Capture the cell that displays the provided text and extract its (X, Y) central coordinate. 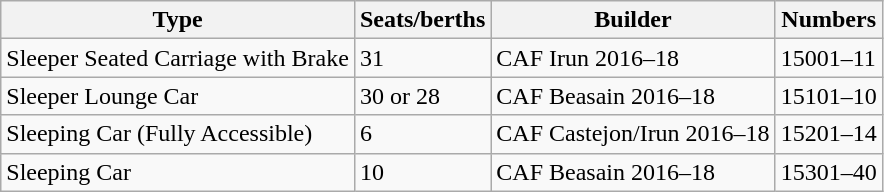
Sleeper Seated Carriage with Brake (178, 58)
Type (178, 20)
15201–14 (828, 134)
31 (422, 58)
15101–10 (828, 96)
15001–11 (828, 58)
10 (422, 172)
CAF Castejon/Irun 2016–18 (633, 134)
6 (422, 134)
30 or 28 (422, 96)
Sleeper Lounge Car (178, 96)
Numbers (828, 20)
Sleeping Car (Fully Accessible) (178, 134)
Sleeping Car (178, 172)
CAF Irun 2016–18 (633, 58)
Seats/berths (422, 20)
15301–40 (828, 172)
Builder (633, 20)
